Return the [X, Y] coordinate for the center point of the cell that contains the specified text.  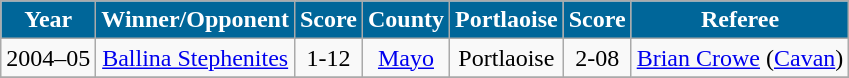
County [406, 20]
2004–05 [48, 58]
Brian Crowe (Cavan) [740, 58]
1-12 [328, 58]
Referee [740, 20]
2-08 [597, 58]
Mayo [406, 58]
Year [48, 20]
Winner/Opponent [196, 20]
Ballina Stephenites [196, 58]
